Search for the cell housing the specified text and yield its [X, Y] center coordinate. 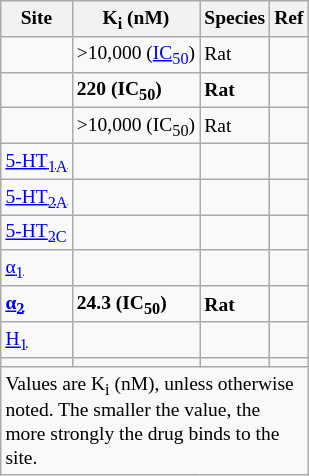
220 (IC50) [136, 90]
Ref [290, 19]
H1 [36, 340]
5-HT1A [36, 161]
α2 [36, 304]
24.3 (IC50) [136, 304]
Values are Ki (nM), unless otherwise noted. The smaller the value, the more strongly the drug binds to the site. [154, 421]
α1 [36, 268]
Species [235, 19]
Ki (nM) [136, 19]
5-HT2A [36, 197]
Site [36, 19]
5-HT2C [36, 233]
